Pinpoint the cell where the given text exists, returning its (x, y) midpoint coordinate. 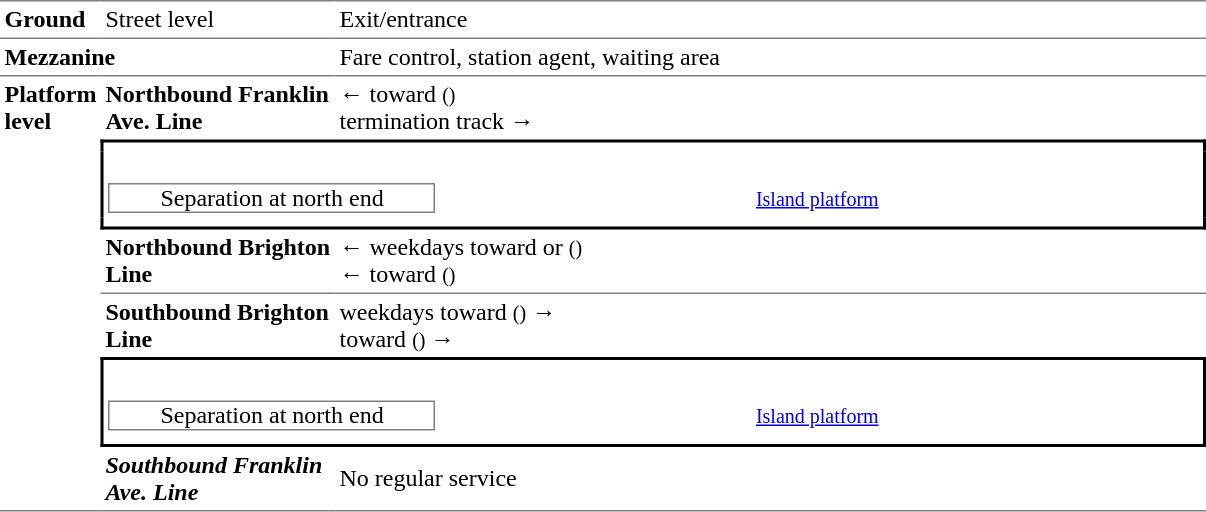
Southbound Brighton Line (218, 326)
Northbound Franklin Ave. Line (218, 107)
Northbound Brighton Line (218, 262)
Platformlevel (50, 293)
Ground (50, 20)
Southbound Franklin Ave. Line (218, 479)
Mezzanine (168, 57)
Street level (218, 20)
